Find where the given text appears and provide that cell's center as (x, y) coordinate. 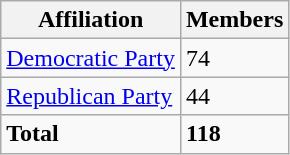
Affiliation (91, 20)
Republican Party (91, 96)
44 (234, 96)
118 (234, 134)
Members (234, 20)
74 (234, 58)
Democratic Party (91, 58)
Total (91, 134)
